Capture the cell that displays the provided text and extract its (x, y) central coordinate. 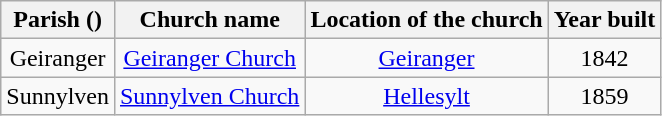
Parish () (58, 20)
Geiranger Church (209, 58)
Hellesylt (426, 96)
Location of the church (426, 20)
1842 (604, 58)
Church name (209, 20)
Year built (604, 20)
Sunnylven (58, 96)
1859 (604, 96)
Sunnylven Church (209, 96)
